Return (x, y) of the center of cell containing provided text 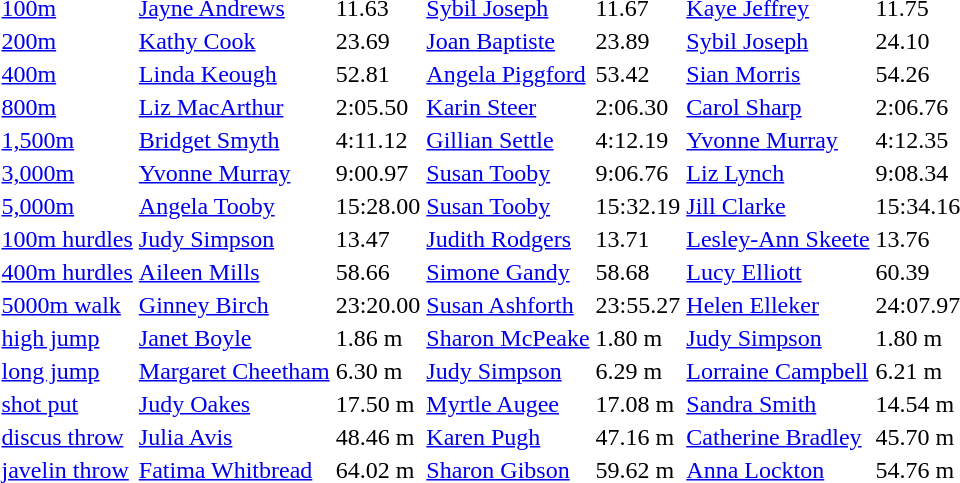
2:05.50 (378, 107)
Angela Tooby (234, 206)
Sharon McPeake (508, 338)
long jump (67, 371)
3,000m (67, 173)
9:06.76 (638, 173)
Sandra Smith (778, 404)
5000m walk (67, 305)
58.68 (638, 272)
48.46 m (378, 437)
58.66 (378, 272)
23.89 (638, 41)
23:55.27 (638, 305)
17.50 m (378, 404)
800m (67, 107)
Jill Clarke (778, 206)
Catherine Bradley (778, 437)
Judith Rodgers (508, 239)
Myrtle Augee (508, 404)
Kathy Cook (234, 41)
discus throw (67, 437)
Lesley-Ann Skeete (778, 239)
Susan Ashforth (508, 305)
Liz Lynch (778, 173)
Helen Elleker (778, 305)
Linda Keough (234, 74)
Sybil Joseph (778, 41)
Liz MacArthur (234, 107)
Judy Oakes (234, 404)
5,000m (67, 206)
17.08 m (638, 404)
Angela Piggford (508, 74)
52.81 (378, 74)
9:00.97 (378, 173)
1,500m (67, 140)
200m (67, 41)
Gillian Settle (508, 140)
2:06.30 (638, 107)
15:32.19 (638, 206)
Lorraine Campbell (778, 371)
Julia Avis (234, 437)
Ginney Birch (234, 305)
Margaret Cheetham (234, 371)
53.42 (638, 74)
Sian Morris (778, 74)
Joan Baptiste (508, 41)
Karen Pugh (508, 437)
13.71 (638, 239)
47.16 m (638, 437)
Janet Boyle (234, 338)
Simone Gandy (508, 272)
15:28.00 (378, 206)
400m (67, 74)
6.29 m (638, 371)
Bridget Smyth (234, 140)
1.86 m (378, 338)
4:12.19 (638, 140)
100m hurdles (67, 239)
shot put (67, 404)
Karin Steer (508, 107)
23:20.00 (378, 305)
Lucy Elliott (778, 272)
13.47 (378, 239)
4:11.12 (378, 140)
400m hurdles (67, 272)
23.69 (378, 41)
Carol Sharp (778, 107)
high jump (67, 338)
Aileen Mills (234, 272)
1.80 m (638, 338)
6.30 m (378, 371)
